Return the [X, Y] coordinate for the center point of the cell that contains the specified text.  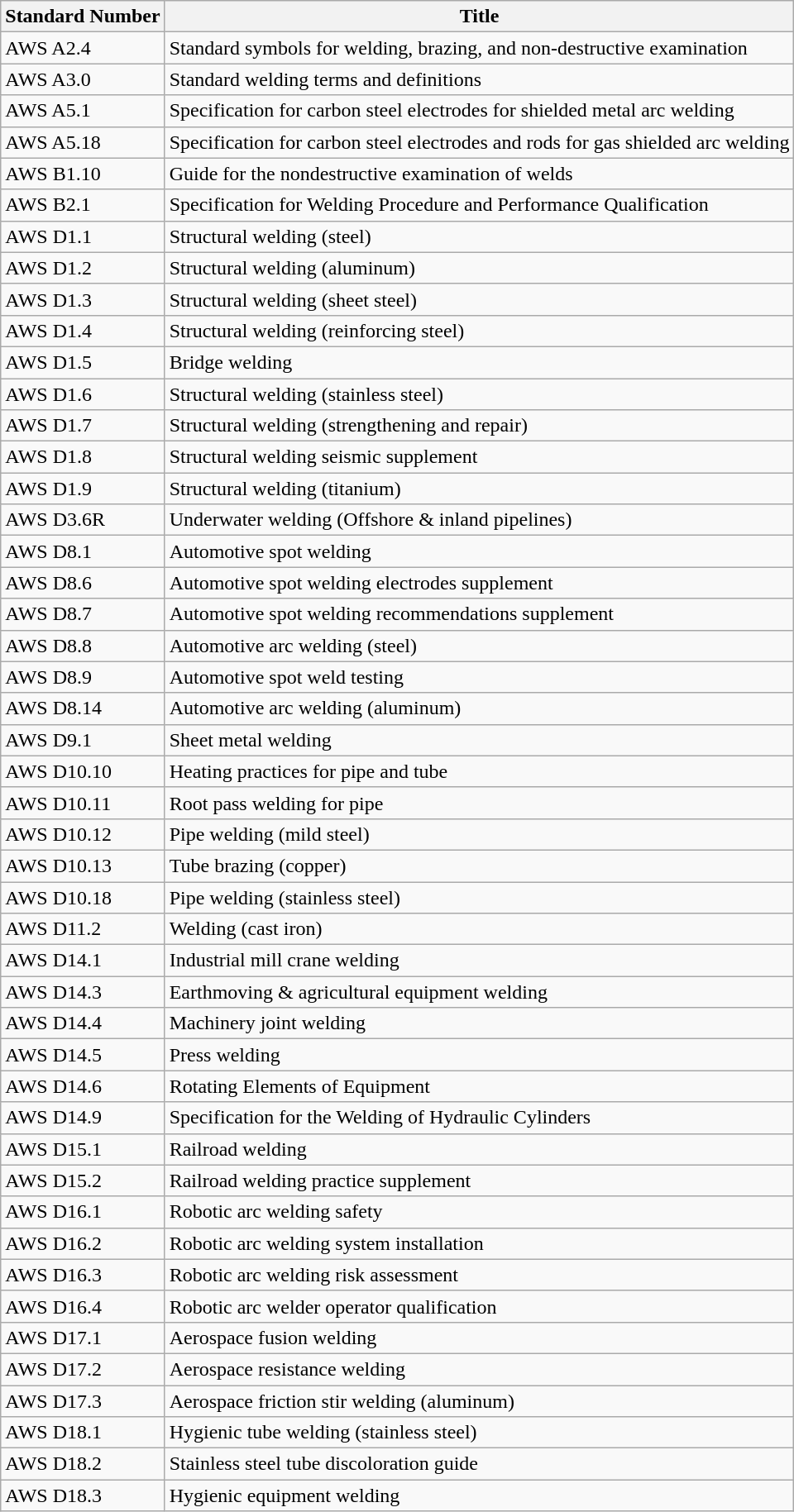
AWS D15.2 [83, 1181]
AWS D14.6 [83, 1086]
AWS D1.2 [83, 268]
Aerospace friction stir welding (aluminum) [480, 1401]
Structural welding (sheet steel) [480, 299]
Robotic arc welding safety [480, 1212]
AWS D1.4 [83, 331]
AWS D8.7 [83, 614]
Sheet metal welding [480, 740]
Earthmoving & agricultural equipment welding [480, 992]
AWS D1.7 [83, 426]
Automotive arc welding (aluminum) [480, 708]
AWS D9.1 [83, 740]
AWS D1.5 [83, 362]
Robotic arc welding risk assessment [480, 1275]
Welding (cast iron) [480, 929]
Machinery joint welding [480, 1023]
AWS D8.9 [83, 677]
AWS D18.1 [83, 1433]
Specification for carbon steel electrodes for shielded metal arc welding [480, 111]
Automotive spot weld testing [480, 677]
AWS B1.10 [83, 174]
Hygienic equipment welding [480, 1495]
Specification for Welding Procedure and Performance Qualification [480, 205]
AWS D1.6 [83, 394]
AWS A5.1 [83, 111]
AWS A3.0 [83, 79]
Structural welding (strengthening and repair) [480, 426]
AWS D10.11 [83, 803]
Structural welding (reinforcing steel) [480, 331]
Structural welding (stainless steel) [480, 394]
AWS D14.4 [83, 1023]
AWS D16.2 [83, 1243]
Standard symbols for welding, brazing, and non-destructive examination [480, 48]
Aerospace fusion welding [480, 1338]
Heating practices for pipe and tube [480, 771]
Automotive spot welding electrodes supplement [480, 583]
Aerospace resistance welding [480, 1369]
Structural welding (steel) [480, 236]
AWS D11.2 [83, 929]
Structural welding seismic supplement [480, 457]
AWS D18.2 [83, 1464]
AWS D10.18 [83, 897]
AWS D17.3 [83, 1401]
AWS D17.2 [83, 1369]
Structural welding (aluminum) [480, 268]
Automotive spot welding [480, 551]
AWS D14.1 [83, 961]
Underwater welding (Offshore & inland pipelines) [480, 520]
Robotic arc welding system installation [480, 1243]
Robotic arc welder operator qualification [480, 1306]
Tube brazing (copper) [480, 866]
Standard Number [83, 17]
Railroad welding practice supplement [480, 1181]
Rotating Elements of Equipment [480, 1086]
Specification for carbon steel electrodes and rods for gas shielded arc welding [480, 142]
AWS D10.12 [83, 834]
Bridge welding [480, 362]
Railroad welding [480, 1149]
Standard welding terms and definitions [480, 79]
Specification for the Welding of Hydraulic Cylinders [480, 1118]
AWS D3.6R [83, 520]
Industrial mill crane welding [480, 961]
AWS D14.5 [83, 1055]
Pipe welding (mild steel) [480, 834]
AWS D8.1 [83, 551]
AWS D14.3 [83, 992]
Title [480, 17]
AWS D1.8 [83, 457]
AWS B2.1 [83, 205]
AWS D8.8 [83, 646]
AWS D8.6 [83, 583]
AWS D1.9 [83, 489]
AWS D16.3 [83, 1275]
Automotive spot welding recommendations supplement [480, 614]
AWS D8.14 [83, 708]
Guide for the nondestructive examination of welds [480, 174]
AWS D18.3 [83, 1495]
Structural welding (titanium) [480, 489]
AWS D16.1 [83, 1212]
AWS A5.18 [83, 142]
AWS D1.3 [83, 299]
AWS D15.1 [83, 1149]
AWS A2.4 [83, 48]
Stainless steel tube discoloration guide [480, 1464]
Hygienic tube welding (stainless steel) [480, 1433]
AWS D10.13 [83, 866]
Press welding [480, 1055]
AWS D10.10 [83, 771]
AWS D17.1 [83, 1338]
Root pass welding for pipe [480, 803]
Pipe welding (stainless steel) [480, 897]
AWS D14.9 [83, 1118]
AWS D16.4 [83, 1306]
Automotive arc welding (steel) [480, 646]
AWS D1.1 [83, 236]
